From the cell containing the given text, extract its center point as (x, y) coordinate. 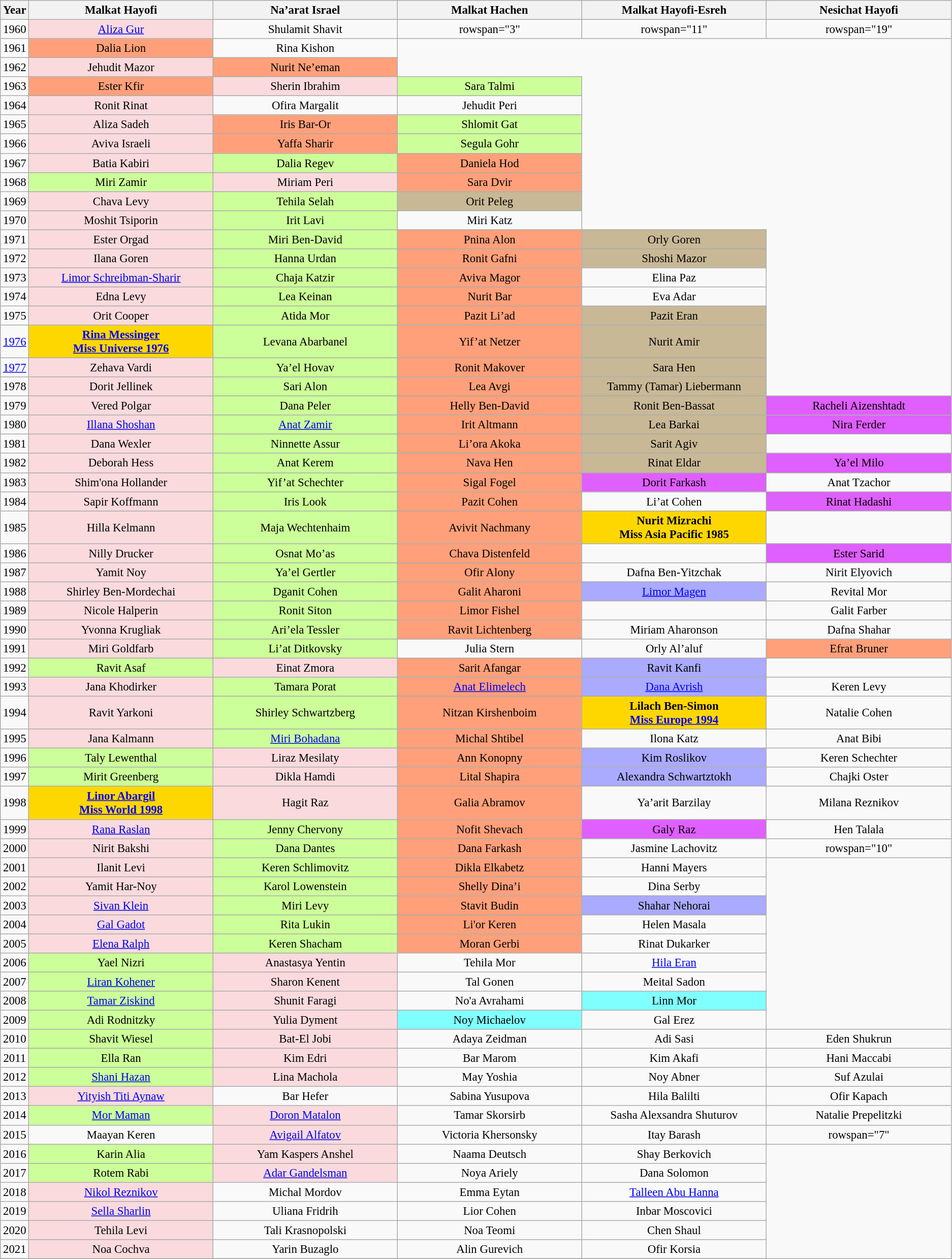
Atida Mor (305, 316)
Dorit Farkash (674, 482)
Jana Kalmann (121, 739)
Shlomit Gat (490, 124)
Keren Levy (859, 687)
Nurit Bar (490, 297)
1997 (15, 777)
Shirley Ben-Mordechai (121, 591)
Yam Kaspers Anshel (305, 1154)
Irit Altmann (490, 425)
Anat Tzachor (859, 482)
Efrat Bruner (859, 649)
Dana Farkash (490, 848)
Doron Matalon (305, 1116)
1987 (15, 573)
Dafna Ben-Yitzchak (674, 573)
Revital Mor (859, 591)
Yamit Noy (121, 573)
Orly Goren (674, 239)
Batia Kabiri (121, 163)
rowspan="11" (674, 29)
Meital Sadon (674, 982)
Chava Distenfeld (490, 553)
2018 (15, 1192)
2012 (15, 1077)
Anat Elimelech (490, 687)
Maja Wechtenhaim (305, 527)
2011 (15, 1058)
Rinat Eldar (674, 463)
Sigal Fogel (490, 482)
Deborah Hess (121, 463)
Ravit Kanfi (674, 668)
Li’at Cohen (674, 501)
rowspan="3" (490, 29)
Alin Gurevich (490, 1249)
Zehava Vardi (121, 368)
1976 (15, 341)
Ronit Makover (490, 368)
Ya’el Gertler (305, 573)
1968 (15, 182)
Kim Akafi (674, 1058)
Nava Hen (490, 463)
Lea Avgi (490, 387)
Dana Avrish (674, 687)
Dana Solomon (674, 1173)
Adi Sasi (674, 1039)
Nikol Reznikov (121, 1192)
Nofit Shevach (490, 829)
Ya’el Milo (859, 463)
Inbar Moscovici (674, 1211)
1996 (15, 758)
Miriam Peri (305, 182)
Tamara Porat (305, 687)
Dana Peler (305, 406)
Bar Hefer (305, 1096)
1978 (15, 387)
Eva Adar (674, 297)
Ester Orgad (121, 239)
Ann Konopny (490, 758)
2006 (15, 963)
Shirley Schwartzberg (305, 713)
Sarit Agiv (674, 444)
Ronit Rinat (121, 106)
1998 (15, 803)
2017 (15, 1173)
Osnat Mo’as (305, 553)
Ella Ran (121, 1058)
Illana Shoshan (121, 425)
Li’ora Akoka (490, 444)
Lea Keinan (305, 297)
rowspan="10" (859, 848)
1994 (15, 713)
2003 (15, 905)
2005 (15, 943)
Keren Schlimovitz (305, 867)
Malkat Hachen (490, 10)
Emma Eytan (490, 1192)
1967 (15, 163)
Keren Schechter (859, 758)
Dalia Lion (121, 48)
Linn Mor (674, 1001)
Ninnette Assur (305, 444)
Gal Erez (674, 1020)
Yulia Dyment (305, 1020)
Ronit Ben-Bassat (674, 406)
Sara Dvir (490, 182)
Nitzan Kirshenboim (490, 713)
rowspan="7" (859, 1135)
Ravit Lichtenberg (490, 629)
1975 (15, 316)
Tali Krasnopolski (305, 1230)
1985 (15, 527)
1961 (15, 48)
Shim'ona Hollander (121, 482)
1981 (15, 444)
1960 (15, 29)
1986 (15, 553)
Mor Maman (121, 1116)
1973 (15, 277)
Miri Bohadana (305, 739)
Adaya Zeidman (490, 1039)
Ester Kfir (121, 86)
Tammy (Tamar) Liebermann (674, 387)
Shelly Dina’i (490, 886)
Levana Abarbanel (305, 341)
2007 (15, 982)
Jehudit Mazor (121, 68)
1970 (15, 220)
Dganit Cohen (305, 591)
1989 (15, 611)
Michal Shtibel (490, 739)
Pnina Alon (490, 239)
1988 (15, 591)
Shoshi Mazor (674, 259)
Rana Raslan (121, 829)
Sarit Afangar (490, 668)
Nira Ferder (859, 425)
Year (15, 10)
Nurit MizrachiMiss Asia Pacific 1985 (674, 527)
Anastasya Yentin (305, 963)
Hanna Urdan (305, 259)
Daniela Hod (490, 163)
2004 (15, 925)
1974 (15, 297)
Yityish Titi Aynaw (121, 1096)
Rotem Rabi (121, 1173)
Edna Levy (121, 297)
Aliza Sadeh (121, 124)
Chava Levy (121, 201)
Julia Stern (490, 649)
Ilana Goren (121, 259)
Victoria Khersonsky (490, 1135)
Yif’at Schechter (305, 482)
Stavit Budin (490, 905)
Miri Ben-David (305, 239)
Nesichat Hayofi (859, 10)
Moran Gerbi (490, 943)
Ya’el Hovav (305, 368)
Ronit Siton (305, 611)
Aviva Israeli (121, 144)
1993 (15, 687)
Karin Alia (121, 1154)
Shulamit Shavit (305, 29)
Hilla Kelmann (121, 527)
Keren Shacham (305, 943)
Shunit Faragi (305, 1001)
Dafna Shahar (859, 629)
Pazit Eran (674, 316)
Ofir Kapach (859, 1096)
Limor Fishel (490, 611)
Jehudit Peri (490, 106)
Miri Katz (490, 220)
Tal Gonen (490, 982)
1964 (15, 106)
Ofir Korsia (674, 1249)
Sabina Yusupova (490, 1096)
Sasha Alexsandra Shuturov (674, 1116)
Lital Shapira (490, 777)
1995 (15, 739)
1983 (15, 482)
Ravit Asaf (121, 668)
Dikla Hamdi (305, 777)
Dina Serby (674, 886)
Naama Deutsch (490, 1154)
Pazit Cohen (490, 501)
Chaja Katzir (305, 277)
Limor Magen (674, 591)
Taly Lewenthal (121, 758)
Lea Barkai (674, 425)
Alexandra Schwartztokh (674, 777)
2000 (15, 848)
May Yoshia (490, 1077)
2020 (15, 1230)
Rinat Dukarker (674, 943)
Adar Gandelsman (305, 1173)
Na’arat Israel (305, 10)
Ofira Margalit (305, 106)
Lior Cohen (490, 1211)
Sharon Kenent (305, 982)
2009 (15, 1020)
Einat Zmora (305, 668)
Avivit Nachmany (490, 527)
2001 (15, 867)
Hila Eran (674, 963)
Ronit Gafni (490, 259)
1979 (15, 406)
2010 (15, 1039)
Lina Machola (305, 1077)
Sapir Koffmann (121, 501)
Vered Polgar (121, 406)
Liraz Mesilaty (305, 758)
1972 (15, 259)
Helly Ben-David (490, 406)
Noya Ariely (490, 1173)
Natalie Prepelitzki (859, 1116)
Helen Masala (674, 925)
Shay Berkovich (674, 1154)
Irit Lavi (305, 220)
Shani Hazan (121, 1077)
1965 (15, 124)
Ester Sarid (859, 553)
Shahar Nehorai (674, 905)
Dana Wexler (121, 444)
Galit Aharoni (490, 591)
Chajki Oster (859, 777)
Yaffa Sharir (305, 144)
Noy Abner (674, 1077)
Tamar Skorsirb (490, 1116)
1992 (15, 668)
Miri Goldfarb (121, 649)
Orly Al’aluf (674, 649)
Shavit Wiesel (121, 1039)
Sivan Klein (121, 905)
Yael Nizri (121, 963)
Moshit Tsiporin (121, 220)
2021 (15, 1249)
Karol Lowenstein (305, 886)
1999 (15, 829)
Racheli Aizenshtadt (859, 406)
Galit Farber (859, 611)
Hila Balilti (674, 1096)
1962 (15, 68)
Miri Levy (305, 905)
Liran Kohener (121, 982)
Jasmine Lachovitz (674, 848)
Ilona Katz (674, 739)
Segula Gohr (490, 144)
Maayan Keren (121, 1135)
Ilanit Levi (121, 867)
Tehila Levi (121, 1230)
Michal Mordov (305, 1192)
Bat-El Jobi (305, 1039)
1990 (15, 629)
Hani Maccabi (859, 1058)
Rina MessingerMiss Universe 1976 (121, 341)
Chen Shaul (674, 1230)
Hen Talala (859, 829)
Yvonna Krugliak (121, 629)
Linor AbargilMiss World 1998 (121, 803)
Eden Shukrun (859, 1039)
Galia Abramov (490, 803)
Sari Alon (305, 387)
1984 (15, 501)
Jana Khodirker (121, 687)
Malkat Hayofi (121, 10)
Orit Peleg (490, 201)
Nirit Bakshi (121, 848)
Uliana Fridrih (305, 1211)
2016 (15, 1154)
Noa Cochva (121, 1249)
Limor Schreibman-Sharir (121, 277)
Ya’arit Barzilay (674, 803)
Tamar Ziskind (121, 1001)
Noa Teomi (490, 1230)
Nirit Elyovich (859, 573)
Natalie Cohen (859, 713)
Suf Azulai (859, 1077)
1982 (15, 463)
Yarin Buzaglo (305, 1249)
2015 (15, 1135)
1966 (15, 144)
1971 (15, 239)
1969 (15, 201)
Iris Look (305, 501)
Hanni Mayers (674, 867)
Noy Michaelov (490, 1020)
2013 (15, 1096)
Lilach Ben-SimonMiss Europe 1994 (674, 713)
Dorit Jellinek (121, 387)
Bar Marom (490, 1058)
Tehila Mor (490, 963)
Ofir Alony (490, 573)
Dalia Regev (305, 163)
Yamit Har-Noy (121, 886)
2008 (15, 1001)
1977 (15, 368)
Rita Lukin (305, 925)
2014 (15, 1116)
Aliza Gur (121, 29)
rowspan="19" (859, 29)
Anat Zamir (305, 425)
Sherin Ibrahim (305, 86)
Elena Ralph (121, 943)
Ravit Yarkoni (121, 713)
Jenny Chervony (305, 829)
Li’at Ditkovsky (305, 649)
Aviva Magor (490, 277)
Sara Talmi (490, 86)
Itay Barash (674, 1135)
Galy Raz (674, 829)
Talleen Abu Hanna (674, 1192)
Tehila Selah (305, 201)
1963 (15, 86)
Anat Bibi (859, 739)
Iris Bar-Or (305, 124)
Nilly Drucker (121, 553)
Adi Rodnitzky (121, 1020)
Kim Edri (305, 1058)
Pazit Li’ad (490, 316)
1980 (15, 425)
Sara Hen (674, 368)
Orit Cooper (121, 316)
Milana Reznikov (859, 803)
Gal Gadot (121, 925)
Nurit Ne’eman (305, 68)
Kim Roslikov (674, 758)
Yif’at Netzer (490, 341)
Anat Kerem (305, 463)
Ari’ela Tessler (305, 629)
Rinat Hadashi (859, 501)
Dikla Elkabetz (490, 867)
Nicole Halperin (121, 611)
Dana Dantes (305, 848)
Miriam Aharonson (674, 629)
Malkat Hayofi-Esreh (674, 10)
No'a Avrahami (490, 1001)
Rina Kishon (305, 48)
Miri Zamir (121, 182)
Mirit Greenberg (121, 777)
2019 (15, 1211)
Li'or Keren (490, 925)
Sella Sharlin (121, 1211)
Nurit Amir (674, 341)
Hagit Raz (305, 803)
2002 (15, 886)
Avigail Alfatov (305, 1135)
Elina Paz (674, 277)
1991 (15, 649)
